Output the [x, y] coordinate of the center of the cell containing the given text.  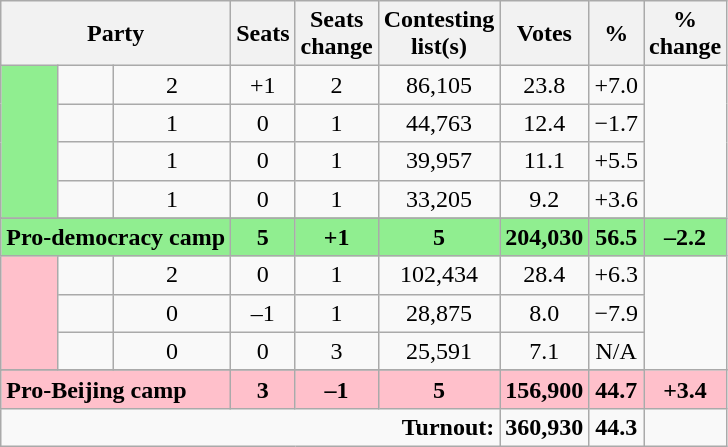
+6.3 [616, 275]
11.1 [544, 161]
156,900 [544, 389]
86,105 [439, 85]
12.4 [544, 123]
Contestinglist(s) [439, 34]
9.2 [544, 199]
Pro-Beijing camp [116, 389]
44,763 [439, 123]
204,030 [544, 237]
44.3 [616, 427]
28.4 [544, 275]
102,434 [439, 275]
Seats [263, 34]
−7.9 [616, 313]
Party [116, 34]
% [616, 34]
56.5 [616, 237]
%change [686, 34]
33,205 [439, 199]
–2.2 [686, 237]
39,957 [439, 161]
+3.6 [616, 199]
Turnout: [250, 427]
Pro-democracy camp [116, 237]
+3.4 [686, 389]
23.8 [544, 85]
28,875 [439, 313]
−1.7 [616, 123]
360,930 [544, 427]
8.0 [544, 313]
N/A [616, 351]
+7.0 [616, 85]
+5.5 [616, 161]
44.7 [616, 389]
7.1 [544, 351]
25,591 [439, 351]
Votes [544, 34]
Seatschange [336, 34]
